Capture the cell that displays the provided text and extract its [X, Y] central coordinate. 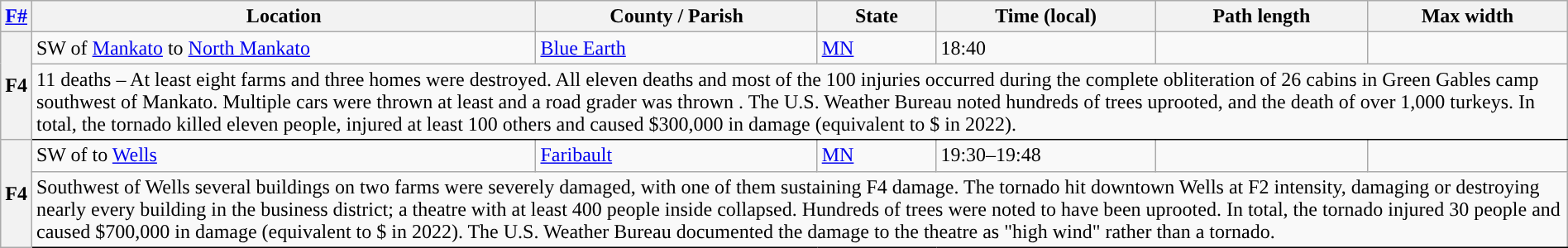
Time (local) [1046, 17]
County / Parish [676, 17]
State [877, 17]
19:30–19:48 [1046, 155]
Path length [1261, 17]
F# [17, 17]
SW of Mankato to North Mankato [283, 48]
18:40 [1046, 48]
Faribault [676, 155]
Location [283, 17]
SW of to Wells [283, 155]
Max width [1467, 17]
Blue Earth [676, 48]
